From the cell containing the given text, extract its center point as [X, Y] coordinate. 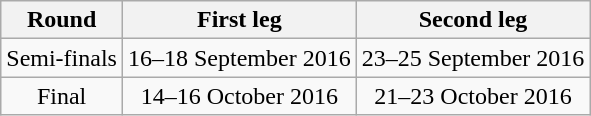
23–25 September 2016 [473, 58]
First leg [239, 20]
Round [62, 20]
21–23 October 2016 [473, 96]
Second leg [473, 20]
14–16 October 2016 [239, 96]
Semi-finals [62, 58]
16–18 September 2016 [239, 58]
Final [62, 96]
